From the cell containing the given text, extract its center point as (X, Y) coordinate. 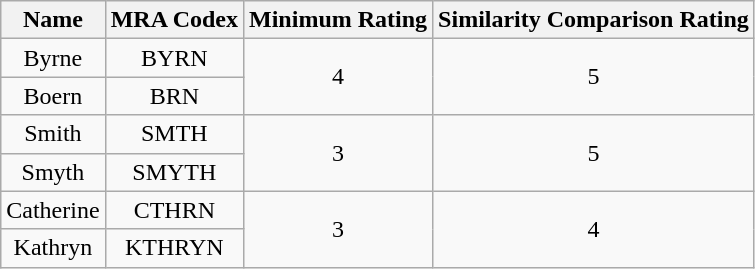
Smyth (53, 172)
Minimum Rating (338, 20)
SMTH (174, 134)
MRA Codex (174, 20)
Smith (53, 134)
SMYTH (174, 172)
CTHRN (174, 210)
Kathryn (53, 248)
Boern (53, 96)
BRN (174, 96)
BYRN (174, 58)
Similarity Comparison Rating (594, 20)
Catherine (53, 210)
KTHRYN (174, 248)
Byrne (53, 58)
Name (53, 20)
